Output the [X, Y] coordinate of the center of the cell containing the given text.  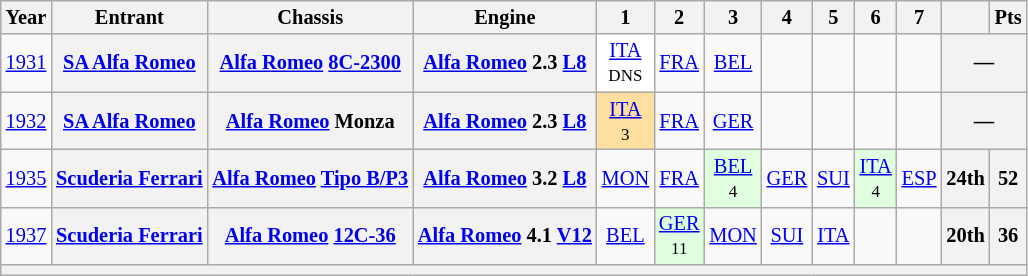
ESP [920, 178]
1 [626, 17]
Engine [505, 17]
4 [787, 17]
ITA [834, 236]
Alfa Romeo Monza [310, 121]
52 [1008, 178]
Alfa Romeo 4.1 V12 [505, 236]
24th [965, 178]
Year [26, 17]
ITADNS [626, 63]
1935 [26, 178]
1931 [26, 63]
1932 [26, 121]
ITA4 [876, 178]
Pts [1008, 17]
Alfa Romeo 12C-36 [310, 236]
20th [965, 236]
5 [834, 17]
Chassis [310, 17]
Alfa Romeo Tipo B/P3 [310, 178]
GER11 [679, 236]
36 [1008, 236]
BEL4 [732, 178]
7 [920, 17]
6 [876, 17]
3 [732, 17]
2 [679, 17]
Alfa Romeo 8C-2300 [310, 63]
Entrant [129, 17]
1937 [26, 236]
ITA3 [626, 121]
Alfa Romeo 3.2 L8 [505, 178]
